Pinpoint the cell where the given text exists, returning its (x, y) midpoint coordinate. 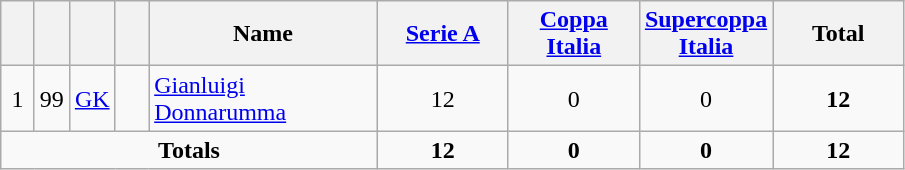
Serie A (442, 34)
1 (18, 98)
99 (52, 98)
Totals (189, 150)
GK (92, 98)
Coppa Italia (574, 34)
Supercoppa Italia (706, 34)
Name (264, 34)
Gianluigi Donnarumma (264, 98)
Total (838, 34)
